Scan for the cell matching the given text and deliver its [x, y] coordinate at center. 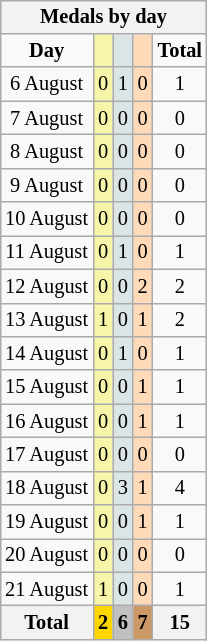
11 August [46, 253]
3 [123, 488]
12 August [46, 286]
15 [180, 623]
6 [123, 623]
7 August [46, 118]
17 August [46, 455]
19 August [46, 522]
16 August [46, 421]
15 August [46, 387]
13 August [46, 320]
Day [46, 51]
7 [143, 623]
21 August [46, 589]
9 August [46, 185]
Medals by day [104, 17]
20 August [46, 556]
4 [180, 488]
10 August [46, 219]
6 August [46, 84]
18 August [46, 488]
14 August [46, 354]
8 August [46, 152]
